Provide the (X, Y) coordinate of the cell's center where the given text is located.  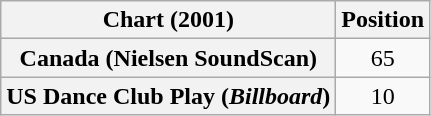
Canada (Nielsen SoundScan) (168, 58)
10 (383, 96)
65 (383, 58)
US Dance Club Play (Billboard) (168, 96)
Chart (2001) (168, 20)
Position (383, 20)
